Output the [x, y] coordinate of the center of the cell containing the given text.  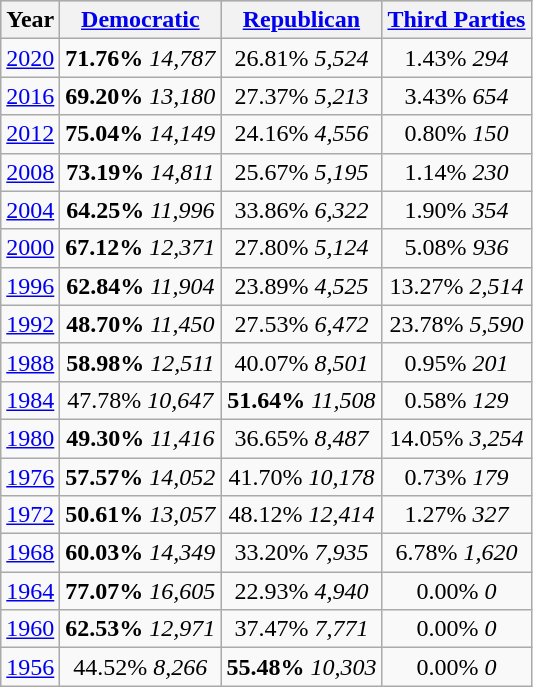
25.67% 5,195 [302, 172]
37.47% 7,771 [302, 629]
0.95% 201 [456, 362]
1980 [30, 438]
55.48% 10,303 [302, 667]
48.12% 12,414 [302, 515]
44.52% 8,266 [140, 667]
60.03% 14,349 [140, 553]
2004 [30, 210]
1988 [30, 362]
1960 [30, 629]
50.61% 13,057 [140, 515]
1992 [30, 324]
48.70% 11,450 [140, 324]
26.81% 5,524 [302, 58]
1.90% 354 [456, 210]
73.19% 14,811 [140, 172]
1984 [30, 400]
69.20% 13,180 [140, 96]
62.84% 11,904 [140, 286]
77.07% 16,605 [140, 591]
1964 [30, 591]
62.53% 12,971 [140, 629]
1976 [30, 477]
27.53% 6,472 [302, 324]
3.43% 654 [456, 96]
33.86% 6,322 [302, 210]
1.43% 294 [456, 58]
5.08% 936 [456, 248]
64.25% 11,996 [140, 210]
75.04% 14,149 [140, 134]
Democratic [140, 20]
49.30% 11,416 [140, 438]
51.64% 11,508 [302, 400]
24.16% 4,556 [302, 134]
0.58% 129 [456, 400]
71.76% 14,787 [140, 58]
6.78% 1,620 [456, 553]
58.98% 12,511 [140, 362]
41.70% 10,178 [302, 477]
13.27% 2,514 [456, 286]
0.73% 179 [456, 477]
Republican [302, 20]
Third Parties [456, 20]
27.80% 5,124 [302, 248]
14.05% 3,254 [456, 438]
40.07% 8,501 [302, 362]
2016 [30, 96]
2012 [30, 134]
1996 [30, 286]
1968 [30, 553]
0.80% 150 [456, 134]
1.14% 230 [456, 172]
47.78% 10,647 [140, 400]
27.37% 5,213 [302, 96]
2000 [30, 248]
67.12% 12,371 [140, 248]
1.27% 327 [456, 515]
1956 [30, 667]
36.65% 8,487 [302, 438]
2008 [30, 172]
1972 [30, 515]
33.20% 7,935 [302, 553]
57.57% 14,052 [140, 477]
2020 [30, 58]
Year [30, 20]
23.89% 4,525 [302, 286]
23.78% 5,590 [456, 324]
22.93% 4,940 [302, 591]
